Pinpoint the cell where the given text exists, returning its [X, Y] midpoint coordinate. 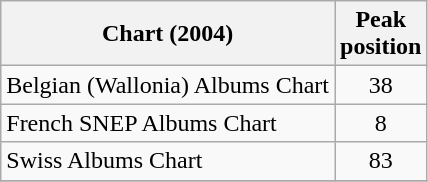
83 [380, 161]
38 [380, 85]
Belgian (Wallonia) Albums Chart [168, 85]
Peakposition [380, 34]
8 [380, 123]
Swiss Albums Chart [168, 161]
Chart (2004) [168, 34]
French SNEP Albums Chart [168, 123]
